Search for the cell housing the specified text and yield its [X, Y] center coordinate. 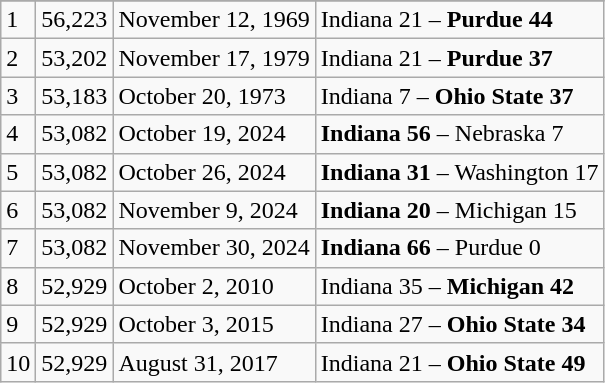
October 3, 2015 [214, 324]
October 20, 1973 [214, 96]
Indiana 21 – Purdue 44 [460, 20]
Indiana 7 – Ohio State 37 [460, 96]
Indiana 21 – Ohio State 49 [460, 362]
October 2, 2010 [214, 286]
August 31, 2017 [214, 362]
November 17, 1979 [214, 58]
2 [18, 58]
Indiana 20 – Michigan 15 [460, 210]
October 19, 2024 [214, 134]
7 [18, 248]
Indiana 27 – Ohio State 34 [460, 324]
1 [18, 20]
Indiana 56 – Nebraska 7 [460, 134]
Indiana 21 – Purdue 37 [460, 58]
56,223 [74, 20]
November 12, 1969 [214, 20]
8 [18, 286]
November 9, 2024 [214, 210]
53,183 [74, 96]
3 [18, 96]
5 [18, 172]
9 [18, 324]
53,202 [74, 58]
4 [18, 134]
Indiana 31 – Washington 17 [460, 172]
Indiana 66 – Purdue 0 [460, 248]
October 26, 2024 [214, 172]
10 [18, 362]
6 [18, 210]
November 30, 2024 [214, 248]
Indiana 35 – Michigan 42 [460, 286]
